Return the [x, y] coordinate for the center point of the cell that contains the specified text.  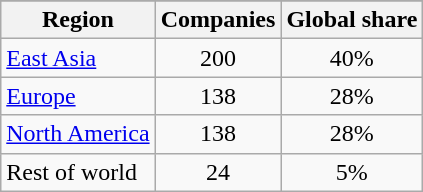
Rest of world [78, 172]
Region [78, 20]
40% [352, 58]
East Asia [78, 58]
North America [78, 134]
24 [218, 172]
Companies [218, 20]
Europe [78, 96]
5% [352, 172]
200 [218, 58]
Global share [352, 20]
